Return the [X, Y] coordinate for the center point of the cell that contains the specified text.  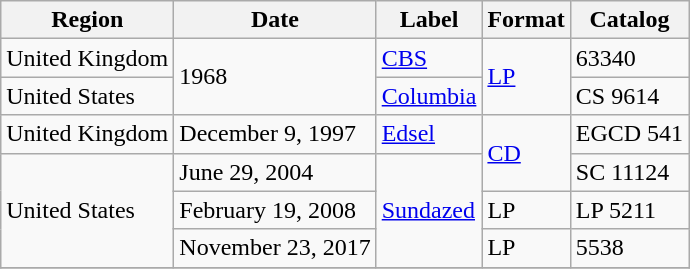
June 29, 2004 [275, 172]
November 23, 2017 [275, 248]
Label [429, 20]
Sundazed [429, 210]
1968 [275, 77]
February 19, 2008 [275, 210]
Edsel [429, 134]
EGCD 541 [629, 134]
Date [275, 20]
Format [526, 20]
Region [88, 20]
CBS [429, 58]
CS 9614 [629, 96]
December 9, 1997 [275, 134]
Columbia [429, 96]
63340 [629, 58]
LP 5211 [629, 210]
SC 11124 [629, 172]
Catalog [629, 20]
5538 [629, 248]
CD [526, 153]
